Capture the cell that displays the provided text and extract its [X, Y] central coordinate. 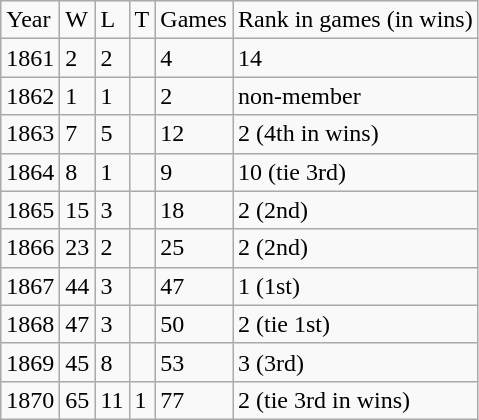
12 [194, 134]
45 [78, 362]
14 [355, 58]
18 [194, 210]
non-member [355, 96]
23 [78, 248]
4 [194, 58]
1863 [30, 134]
10 (tie 3rd) [355, 172]
3 (3rd) [355, 362]
1868 [30, 324]
1865 [30, 210]
7 [78, 134]
T [142, 20]
1864 [30, 172]
W [78, 20]
77 [194, 400]
1 (1st) [355, 286]
2 (tie 3rd in wins) [355, 400]
1870 [30, 400]
65 [78, 400]
1867 [30, 286]
25 [194, 248]
Year [30, 20]
1866 [30, 248]
44 [78, 286]
1862 [30, 96]
53 [194, 362]
5 [112, 134]
Games [194, 20]
9 [194, 172]
2 (4th in wins) [355, 134]
15 [78, 210]
1861 [30, 58]
Rank in games (in wins) [355, 20]
L [112, 20]
1869 [30, 362]
2 (tie 1st) [355, 324]
11 [112, 400]
50 [194, 324]
